Return the [x, y] coordinate for the center point of the cell that contains the specified text.  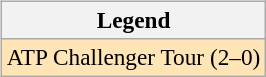
ATP Challenger Tour (2–0) [133, 57]
Legend [133, 20]
